Locate the cell with the specified text and output its [x, y] center coordinate. 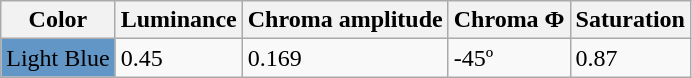
Chroma Φ [509, 20]
-45º [509, 58]
Saturation [630, 20]
Chroma amplitude [345, 20]
0.87 [630, 58]
Color [58, 20]
0.169 [345, 58]
Light Blue [58, 58]
0.45 [178, 58]
Luminance [178, 20]
